Find where the given text appears and provide that cell's center as (X, Y) coordinate. 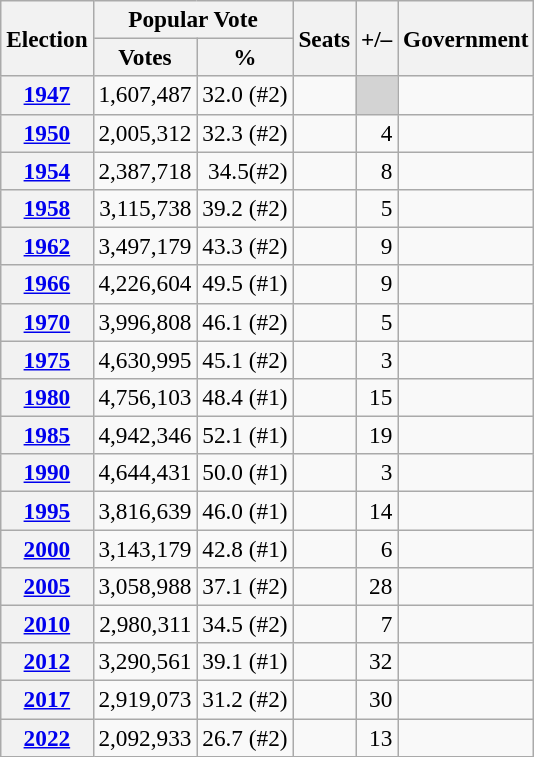
3,497,179 (145, 246)
39.2 (#2) (245, 208)
2005 (47, 586)
2017 (47, 699)
1970 (47, 322)
52.1 (#1) (245, 435)
13 (377, 737)
34.5(#2) (245, 170)
1962 (47, 246)
43.3 (#2) (245, 246)
14 (377, 510)
3,996,808 (145, 322)
1947 (47, 95)
42.8 (#1) (245, 548)
Seats (324, 38)
19 (377, 435)
3,143,179 (145, 548)
4 (377, 133)
% (245, 57)
37.1 (#2) (245, 586)
2000 (47, 548)
4,644,431 (145, 473)
39.1 (#1) (245, 662)
45.1 (#2) (245, 359)
1975 (47, 359)
Election (47, 38)
3,115,738 (145, 208)
1954 (47, 170)
2,387,718 (145, 170)
49.5 (#1) (245, 284)
Votes (145, 57)
30 (377, 699)
1966 (47, 284)
3,290,561 (145, 662)
3,816,639 (145, 510)
2,919,073 (145, 699)
4,226,604 (145, 284)
6 (377, 548)
1980 (47, 397)
32.0 (#2) (245, 95)
2,092,933 (145, 737)
1985 (47, 435)
34.5 (#2) (245, 624)
3,058,988 (145, 586)
28 (377, 586)
50.0 (#1) (245, 473)
4,942,346 (145, 435)
2010 (47, 624)
32.3 (#2) (245, 133)
32 (377, 662)
1950 (47, 133)
2022 (47, 737)
26.7 (#2) (245, 737)
2,980,311 (145, 624)
1,607,487 (145, 95)
7 (377, 624)
46.0 (#1) (245, 510)
48.4 (#1) (245, 397)
2,005,312 (145, 133)
46.1 (#2) (245, 322)
8 (377, 170)
1990 (47, 473)
2012 (47, 662)
4,630,995 (145, 359)
1995 (47, 510)
15 (377, 397)
+/– (377, 38)
1958 (47, 208)
31.2 (#2) (245, 699)
4,756,103 (145, 397)
Popular Vote (193, 19)
Government (466, 38)
